Locate the cell with the specified text and output its [x, y] center coordinate. 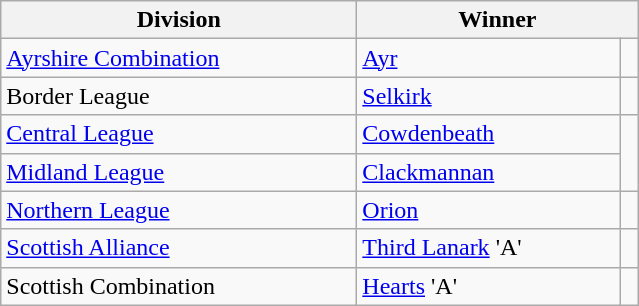
Scottish Alliance [179, 248]
Clackmannan [489, 172]
Ayr [489, 58]
Hearts 'A' [489, 286]
Cowdenbeath [489, 134]
Winner [498, 20]
Division [179, 20]
Third Lanark 'A' [489, 248]
Midland League [179, 172]
Selkirk [489, 96]
Border League [179, 96]
Northern League [179, 210]
Scottish Combination [179, 286]
Ayrshire Combination [179, 58]
Central League [179, 134]
Orion [489, 210]
